Find where the given text appears and provide that cell's center as (X, Y) coordinate. 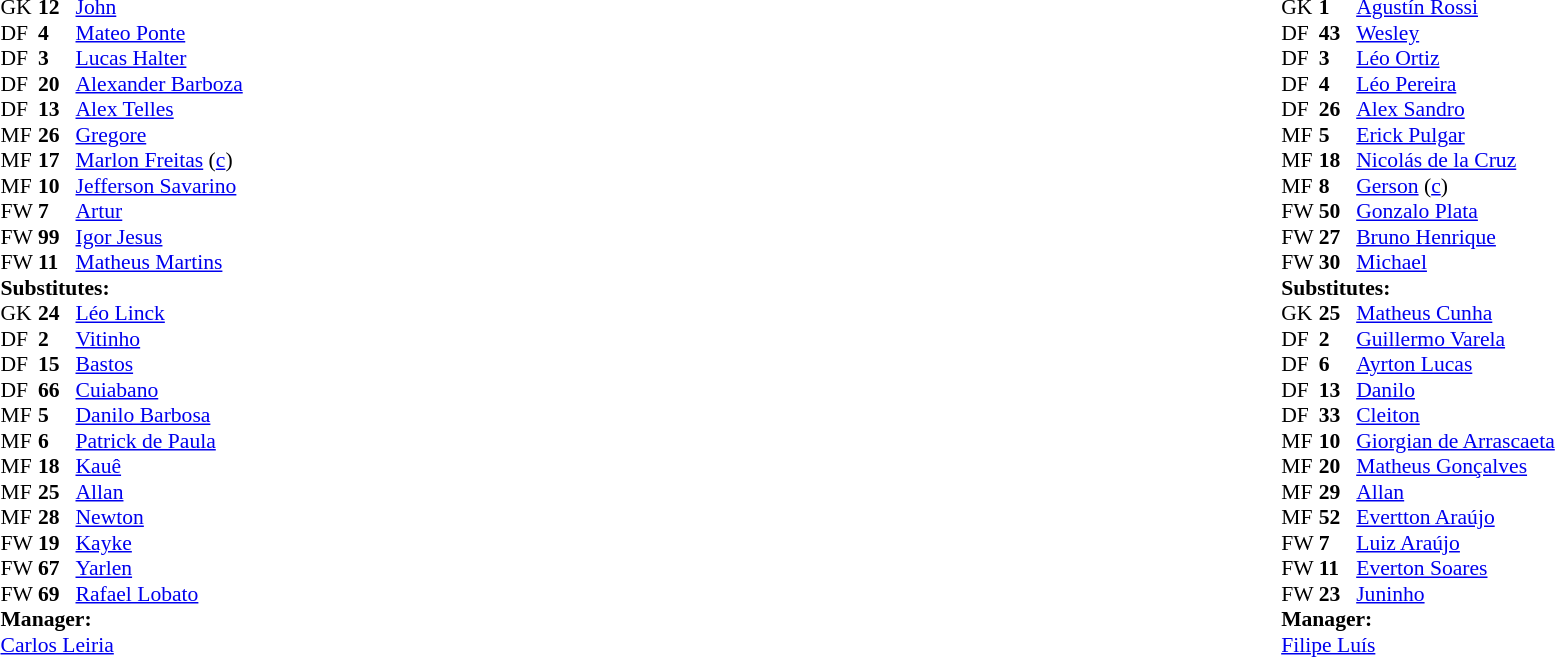
Cuiabano (160, 390)
29 (1338, 492)
Kayke (160, 543)
99 (57, 237)
27 (1338, 237)
Vitinho (160, 339)
Kauê (160, 467)
Alexander Barboza (160, 84)
17 (57, 161)
Alex Sandro (1456, 109)
67 (57, 569)
Matheus Gonçalves (1456, 467)
Patrick de Paula (160, 441)
Gonzalo Plata (1456, 211)
Everton Soares (1456, 569)
Léo Pereira (1456, 84)
Bruno Henrique (1456, 237)
19 (57, 543)
Nicolás de la Cruz (1456, 161)
Léo Ortiz (1456, 59)
Alex Telles (160, 109)
Lucas Halter (160, 59)
30 (1338, 263)
Ayrton Lucas (1456, 365)
Artur (160, 211)
Danilo (1456, 390)
Juninho (1456, 594)
8 (1338, 186)
15 (57, 365)
Evertton Araújo (1456, 517)
28 (57, 517)
43 (1338, 33)
Mateo Ponte (160, 33)
Gregore (160, 135)
Bastos (160, 365)
Rafael Lobato (160, 594)
Jefferson Savarino (160, 186)
Marlon Freitas (c) (160, 161)
50 (1338, 211)
Yarlen (160, 569)
23 (1338, 594)
Igor Jesus (160, 237)
Cleiton (1456, 415)
Newton (160, 517)
Luiz Araújo (1456, 543)
33 (1338, 415)
Guillermo Varela (1456, 339)
Léo Linck (160, 313)
Matheus Martins (160, 263)
66 (57, 390)
Matheus Cunha (1456, 313)
Danilo Barbosa (160, 415)
Erick Pulgar (1456, 135)
Gerson (c) (1456, 186)
69 (57, 594)
Wesley (1456, 33)
Michael (1456, 263)
52 (1338, 517)
24 (57, 313)
Giorgian de Arrascaeta (1456, 441)
